Find where the given text appears and provide that cell's center as [x, y] coordinate. 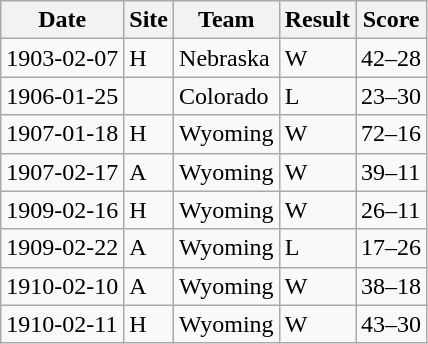
1903-02-07 [62, 58]
38–18 [392, 286]
Team [227, 20]
39–11 [392, 172]
1909-02-22 [62, 248]
1906-01-25 [62, 96]
1910-02-10 [62, 286]
Site [149, 20]
Score [392, 20]
Result [317, 20]
43–30 [392, 324]
72–16 [392, 134]
23–30 [392, 96]
1909-02-16 [62, 210]
Date [62, 20]
17–26 [392, 248]
42–28 [392, 58]
1910-02-11 [62, 324]
1907-01-18 [62, 134]
Nebraska [227, 58]
1907-02-17 [62, 172]
26–11 [392, 210]
Colorado [227, 96]
